Pinpoint the cell where the given text exists, returning its [X, Y] midpoint coordinate. 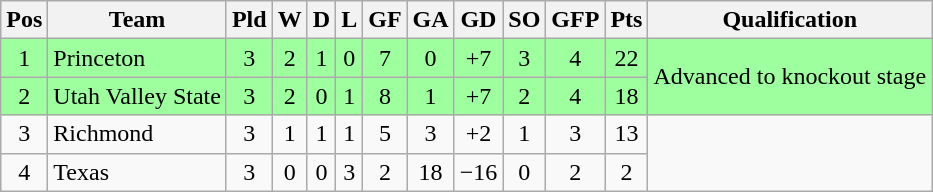
D [321, 20]
8 [385, 96]
GA [430, 20]
Pos [24, 20]
5 [385, 134]
+2 [478, 134]
GFP [576, 20]
Advanced to knockout stage [790, 77]
Pld [249, 20]
W [290, 20]
−16 [478, 172]
Qualification [790, 20]
SO [524, 20]
L [350, 20]
13 [626, 134]
GF [385, 20]
Texas [138, 172]
Princeton [138, 58]
Richmond [138, 134]
22 [626, 58]
Team [138, 20]
Pts [626, 20]
GD [478, 20]
7 [385, 58]
Utah Valley State [138, 96]
